Locate the cell with the specified text and output its [X, Y] center coordinate. 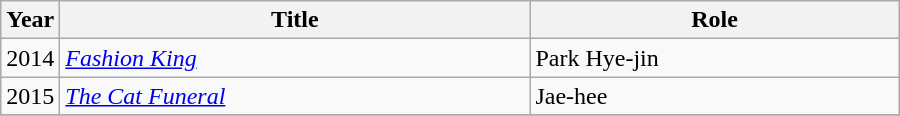
Fashion King [295, 58]
2015 [30, 96]
Role [714, 20]
2014 [30, 58]
Park Hye-jin [714, 58]
Year [30, 20]
The Cat Funeral [295, 96]
Jae-hee [714, 96]
Title [295, 20]
